Return [X, Y] of the center of cell containing provided text 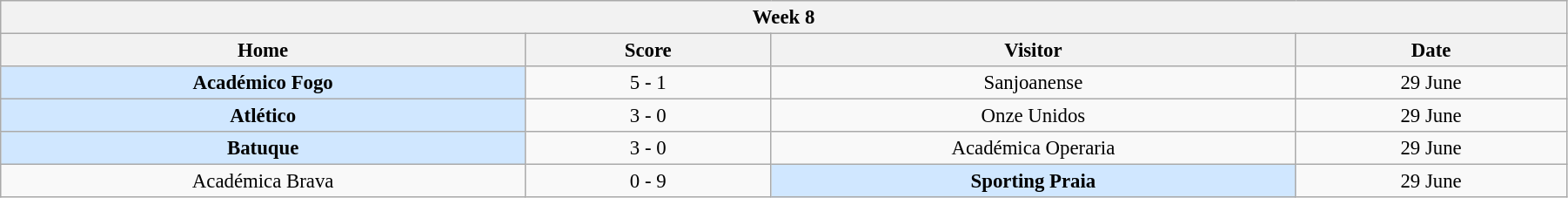
Onze Unidos [1034, 116]
Sanjoanense [1034, 83]
Académico Fogo [263, 83]
Batuque [263, 148]
0 - 9 [647, 181]
Home [263, 51]
Visitor [1034, 51]
Sporting Praia [1034, 181]
Atlético [263, 116]
5 - 1 [647, 83]
Date [1431, 51]
Week 8 [784, 17]
Académica Operaria [1034, 148]
Score [647, 51]
Académica Brava [263, 181]
